Extract the [x, y] coordinate from the center of the cell holding the provided text.  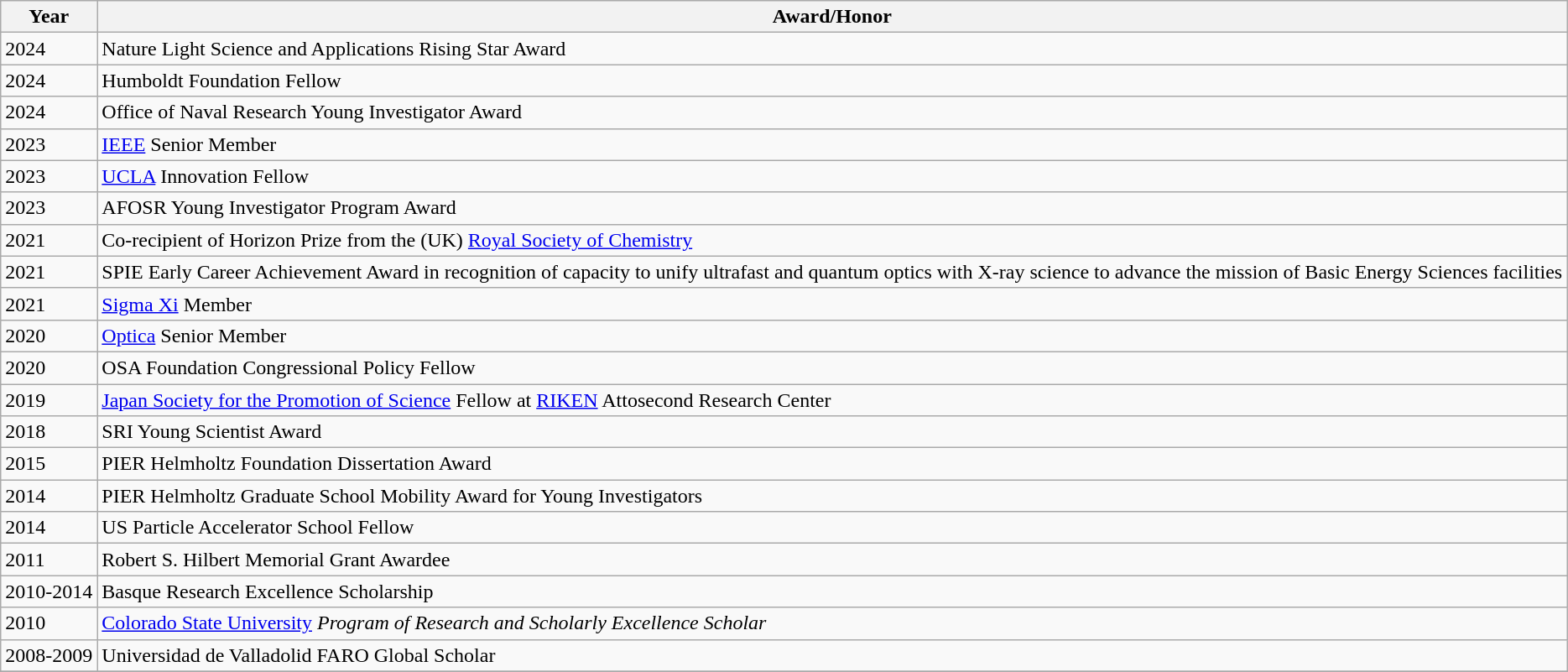
Nature Light Science and Applications Rising Star Award [832, 49]
Optica Senior Member [832, 336]
PIER Helmholtz Graduate School Mobility Award for Young Investigators [832, 496]
Colorado State University Program of Research and Scholarly Excellence Scholar [832, 623]
Office of Naval Research Young Investigator Award [832, 112]
Robert S. Hilbert Memorial Grant Awardee [832, 560]
US Particle Accelerator School Fellow [832, 528]
AFOSR Young Investigator Program Award [832, 208]
Sigma Xi Member [832, 304]
UCLA Innovation Fellow [832, 176]
IEEE Senior Member [832, 144]
2015 [49, 464]
SRI Young Scientist Award [832, 432]
Humboldt Foundation Fellow [832, 81]
Award/Honor [832, 17]
2010-2014 [49, 591]
2018 [49, 432]
Co-recipient of Horizon Prize from the (UK) Royal Society of Chemistry [832, 240]
2008-2009 [49, 655]
Year [49, 17]
2019 [49, 400]
OSA Foundation Congressional Policy Fellow [832, 367]
2011 [49, 560]
Universidad de Valladolid FARO Global Scholar [832, 655]
2010 [49, 623]
PIER Helmholtz Foundation Dissertation Award [832, 464]
Japan Society for the Promotion of Science Fellow at RIKEN Attosecond Research Center [832, 400]
Basque Research Excellence Scholarship [832, 591]
